Scan for the cell matching the given text and deliver its (X, Y) coordinate at center. 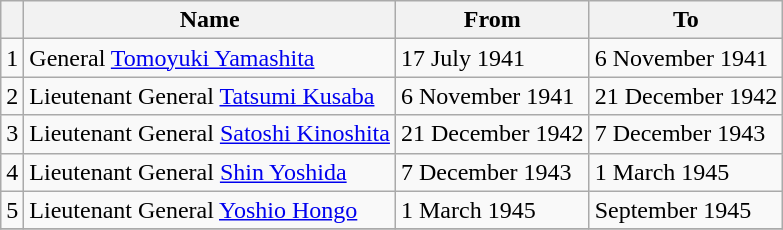
September 1945 (686, 210)
Name (210, 20)
5 (12, 210)
17 July 1941 (492, 58)
4 (12, 172)
Lieutenant General Shin Yoshida (210, 172)
Lieutenant General Satoshi Kinoshita (210, 134)
From (492, 20)
General Tomoyuki Yamashita (210, 58)
2 (12, 96)
1 (12, 58)
Lieutenant General Tatsumi Kusaba (210, 96)
Lieutenant General Yoshio Hongo (210, 210)
To (686, 20)
3 (12, 134)
